Return the (X, Y) coordinate for the center point of the cell that contains the specified text.  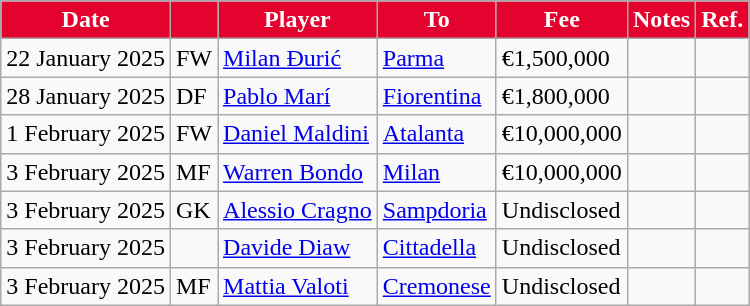
Milan (436, 172)
€1,800,000 (562, 96)
28 January 2025 (86, 96)
Notes (661, 20)
DF (194, 96)
Davide Diaw (298, 248)
22 January 2025 (86, 58)
Date (86, 20)
Parma (436, 58)
Mattia Valoti (298, 286)
Player (298, 20)
Warren Bondo (298, 172)
To (436, 20)
GK (194, 210)
Milan Đurić (298, 58)
Cittadella (436, 248)
Fee (562, 20)
Cremonese (436, 286)
Alessio Cragno (298, 210)
€1,500,000 (562, 58)
Fiorentina (436, 96)
Daniel Maldini (298, 134)
1 February 2025 (86, 134)
Ref. (722, 20)
Pablo Marí (298, 96)
Atalanta (436, 134)
Sampdoria (436, 210)
